Provide the (x, y) coordinate of the cell's center where the given text is located.  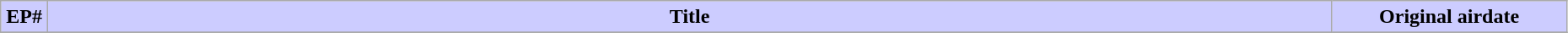
Original airdate (1449, 17)
Title (689, 17)
EP# (24, 17)
